Determine the (x, y) coordinate at the center of the cell enclosing the given text.  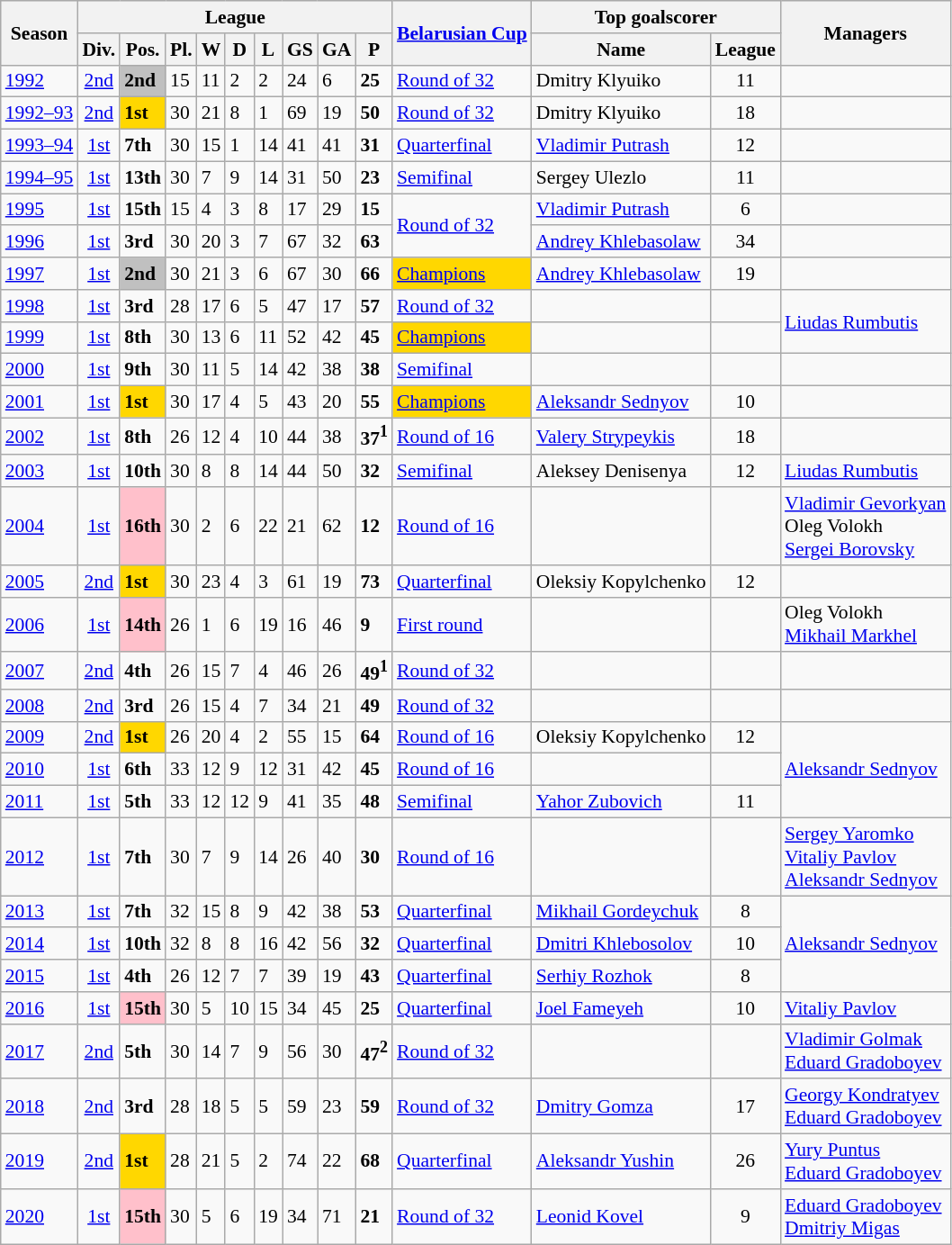
Vladimir Gevorkyan Oleg Volokh Sergei Borovsky (866, 526)
64 (374, 738)
57 (374, 306)
1992–93 (40, 113)
48 (374, 802)
1994–95 (40, 177)
2003 (40, 472)
66 (374, 274)
First round (463, 625)
Sergey Ulezlo (621, 177)
1995 (40, 210)
14th (142, 625)
1998 (40, 306)
63 (374, 242)
2002 (40, 436)
GA (337, 50)
Div. (99, 50)
62 (337, 526)
13th (142, 177)
2009 (40, 738)
2019 (40, 1161)
D (239, 50)
2006 (40, 625)
1993–94 (40, 146)
2016 (40, 1008)
Vitaliy Pavlov (866, 1008)
Mikhail Gordeychuk (621, 912)
2015 (40, 976)
Pl. (182, 50)
GS (301, 50)
Eduard Gradoboyev Dmitriy Migas (866, 1217)
2013 (40, 912)
Serhiy Rozhok (621, 976)
53 (374, 912)
2008 (40, 706)
24 (301, 81)
371 (374, 436)
61 (301, 582)
Georgy Kondratyev Eduard Gradoboyev (866, 1107)
1999 (40, 338)
Sergey Yaromko Vitaliy Pavlov Aleksandr Sednyov (866, 857)
2020 (40, 1217)
W (211, 50)
Name (621, 50)
16th (142, 526)
52 (301, 338)
29 (337, 210)
Joel Fameyeh (621, 1008)
2014 (40, 944)
68 (374, 1161)
39 (301, 976)
Aleksey Denisenya (621, 472)
Season (40, 32)
74 (301, 1161)
73 (374, 582)
Top goalscorer (656, 17)
Pos. (142, 50)
2017 (40, 1051)
Valery Strypeykis (621, 436)
Yahor Zubovich (621, 802)
Dmitry Gomza (621, 1107)
Managers (866, 32)
1996 (40, 242)
40 (337, 857)
2010 (40, 770)
6th (142, 770)
Belarusian Cup (463, 32)
472 (374, 1051)
2000 (40, 370)
L (268, 50)
9th (142, 370)
Yury Puntus Eduard Gradoboyev (866, 1161)
Oleg Volokh Mikhail Markhel (866, 625)
Aleksandr Yushin (621, 1161)
13 (211, 338)
P (374, 50)
2007 (40, 672)
2004 (40, 526)
2012 (40, 857)
Vladimir Golmak Eduard Gradoboyev (866, 1051)
35 (337, 802)
69 (301, 113)
47 (301, 306)
491 (374, 672)
Leonid Kovel (621, 1217)
2005 (40, 582)
Dmitri Khlebosolov (621, 944)
2018 (40, 1107)
49 (374, 706)
2001 (40, 402)
71 (337, 1217)
2011 (40, 802)
1992 (40, 81)
1997 (40, 274)
